Identify which cell holds the provided text, then report its [X, Y] central coordinate. 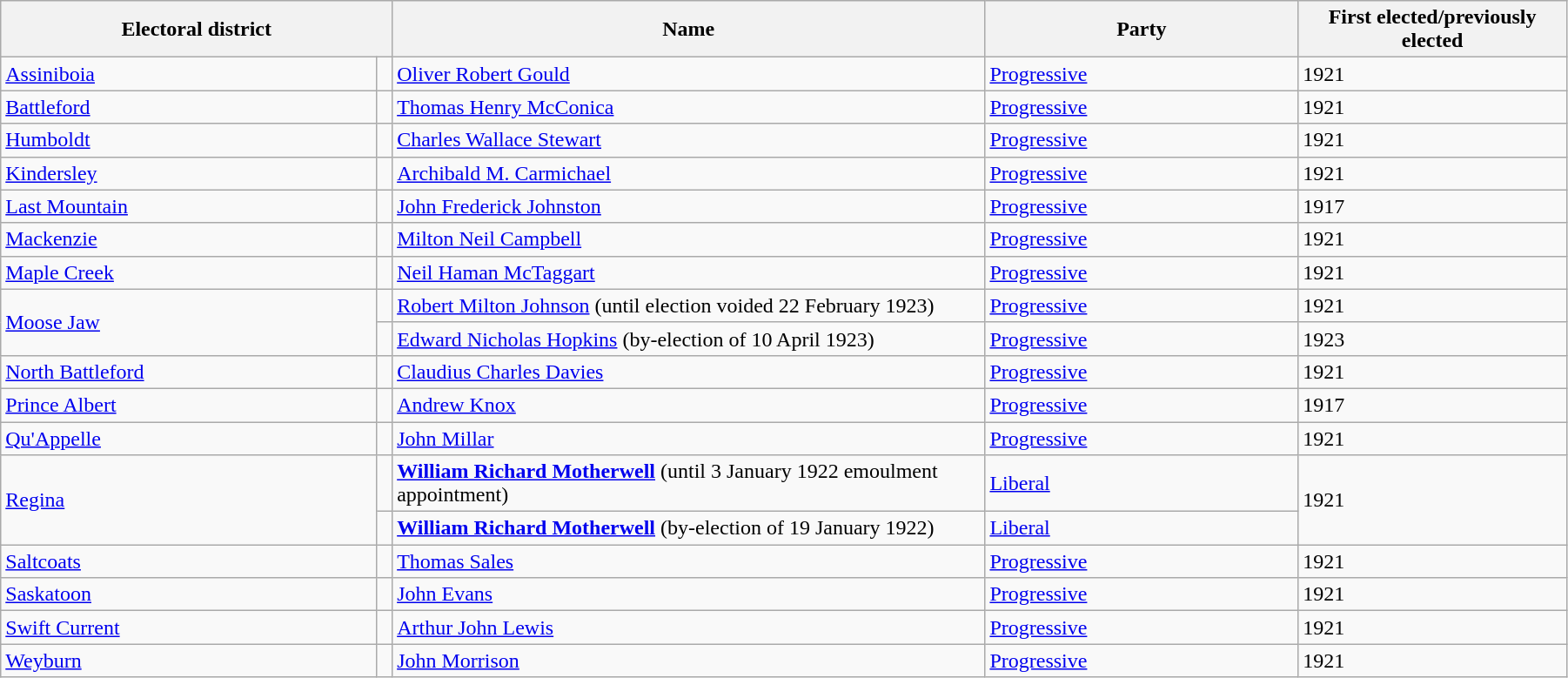
John Morrison [689, 661]
Kindersley [189, 173]
Robert Milton Johnson (until election voided 22 February 1923) [689, 305]
1923 [1432, 339]
Battleford [189, 107]
Claudius Charles Davies [689, 372]
Regina [189, 500]
William Richard Motherwell (by-election of 19 January 1922) [689, 528]
Saskatoon [189, 594]
Moose Jaw [189, 322]
Edward Nicholas Hopkins (by-election of 10 April 1923) [689, 339]
Arthur John Lewis [689, 628]
William Richard Motherwell (until 3 January 1922 emoulment appointment) [689, 484]
Assiniboia [189, 74]
Thomas Sales [689, 561]
First elected/previously elected [1432, 30]
Oliver Robert Gould [689, 74]
Mackenzie [189, 239]
Maple Creek [189, 272]
Prince Albert [189, 405]
North Battleford [189, 372]
Neil Haman McTaggart [689, 272]
Charles Wallace Stewart [689, 140]
Electoral district [197, 30]
Saltcoats [189, 561]
Andrew Knox [689, 405]
Party [1142, 30]
Qu'Appelle [189, 438]
Swift Current [189, 628]
Milton Neil Campbell [689, 239]
Last Mountain [189, 206]
John Millar [689, 438]
Thomas Henry McConica [689, 107]
Name [689, 30]
Archibald M. Carmichael [689, 173]
John Evans [689, 594]
Weyburn [189, 661]
Humboldt [189, 140]
John Frederick Johnston [689, 206]
